From the cell containing the given text, extract its center point as (X, Y) coordinate. 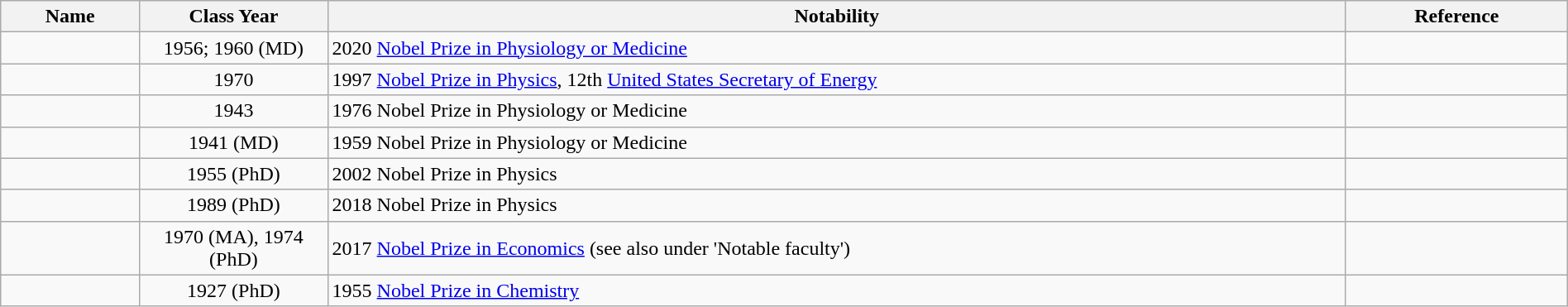
1959 Nobel Prize in Physiology or Medicine (837, 142)
1955 (PhD) (233, 174)
1956; 1960 (MD) (233, 48)
Notability (837, 17)
Reference (1456, 17)
2002 Nobel Prize in Physics (837, 174)
Name (70, 17)
1943 (233, 111)
1941 (MD) (233, 142)
2020 Nobel Prize in Physiology or Medicine (837, 48)
1970 (233, 79)
1989 (PhD) (233, 205)
1927 (PhD) (233, 290)
2017 Nobel Prize in Economics (see also under 'Notable faculty') (837, 248)
1997 Nobel Prize in Physics, 12th United States Secretary of Energy (837, 79)
1955 Nobel Prize in Chemistry (837, 290)
2018 Nobel Prize in Physics (837, 205)
1970 (MA), 1974 (PhD) (233, 248)
Class Year (233, 17)
1976 Nobel Prize in Physiology or Medicine (837, 111)
